Pinpoint the cell where the given text exists, returning its (X, Y) midpoint coordinate. 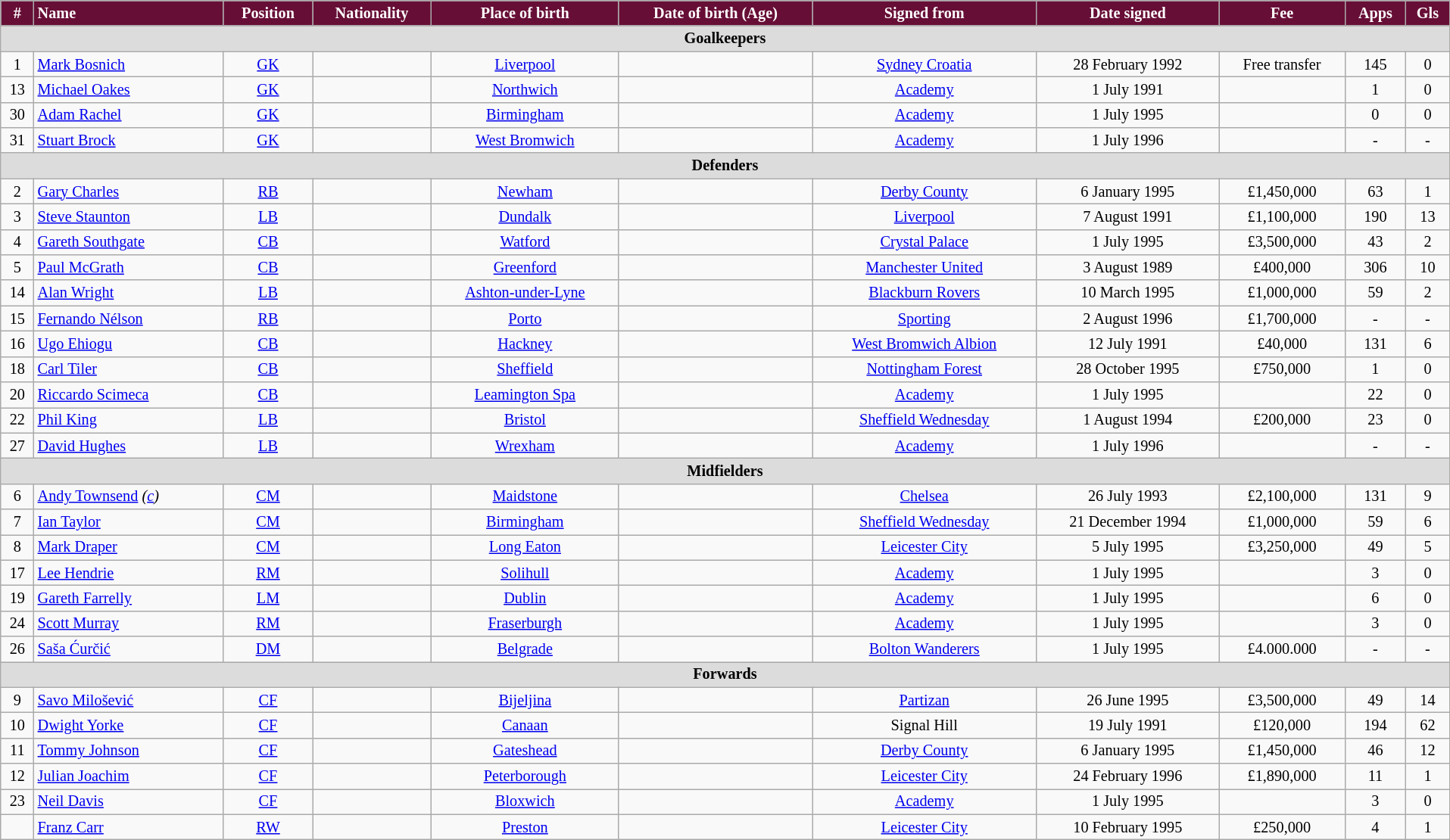
24 February 1996 (1128, 776)
Mark Draper (129, 547)
Dwight Yorke (129, 725)
1 July 1991 (1128, 89)
Sporting (925, 319)
Tommy Johnson (129, 751)
Midfielders (725, 471)
12 July 1991 (1128, 344)
Paul McGrath (129, 267)
Steve Staunton (129, 216)
5 July 1995 (1128, 547)
Saša Ćurčić (129, 649)
Fernando Nélson (129, 319)
Northwich (525, 89)
Mark Bosnich (129, 64)
Goalkeepers (725, 39)
Hackney (525, 344)
Ian Taylor (129, 521)
Crystal Palace (925, 242)
Gateshead (525, 751)
Alan Wright (129, 293)
Forwards (725, 674)
Name (129, 13)
Neil Davis (129, 801)
19 (17, 598)
43 (1375, 242)
Apps (1375, 13)
Ugo Ehiogu (129, 344)
Free transfer (1282, 64)
Dublin (525, 598)
Bolton Wanderers (925, 649)
26 (17, 649)
Long Eaton (525, 547)
West Bromwich Albion (925, 344)
20 (17, 394)
7 August 1991 (1128, 216)
£400,000 (1282, 267)
2 August 1996 (1128, 319)
Gareth Southgate (129, 242)
Solihull (525, 573)
£2,100,000 (1282, 496)
Ashton-under-Lyne (525, 293)
Sheffield (525, 369)
Partizan (925, 700)
£200,000 (1282, 420)
10 February 1995 (1128, 827)
Blackburn Rovers (925, 293)
Belgrade (525, 649)
Place of birth (525, 13)
Wrexham (525, 446)
Stuart Brock (129, 140)
46 (1375, 751)
Phil King (129, 420)
Watford (525, 242)
Andy Townsend (c) (129, 496)
8 (17, 547)
LM (268, 598)
Gls (1428, 13)
£3,250,000 (1282, 547)
Franz Carr (129, 827)
David Hughes (129, 446)
Nottingham Forest (925, 369)
Newham (525, 191)
18 (17, 369)
£4.000.000 (1282, 649)
Dundalk (525, 216)
26 June 1995 (1128, 700)
194 (1375, 725)
# (17, 13)
16 (17, 344)
£1,700,000 (1282, 319)
Bloxwich (525, 801)
£750,000 (1282, 369)
Greenford (525, 267)
30 (17, 115)
Bristol (525, 420)
Adam Rachel (129, 115)
Riccardo Scimeca (129, 394)
Canaan (525, 725)
Manchester United (925, 267)
Defenders (725, 166)
West Bromwich (525, 140)
Fraserburgh (525, 624)
£1,890,000 (1282, 776)
26 July 1993 (1128, 496)
Carl Tiler (129, 369)
306 (1375, 267)
63 (1375, 191)
Fee (1282, 13)
£1,100,000 (1282, 216)
Nationality (373, 13)
24 (17, 624)
Porto (525, 319)
Date signed (1128, 13)
Michael Oakes (129, 89)
7 (17, 521)
10 March 1995 (1128, 293)
Peterborough (525, 776)
Signed from (925, 13)
Bijeljina (525, 700)
1 August 1994 (1128, 420)
28 October 1995 (1128, 369)
190 (1375, 216)
Sydney Croatia (925, 64)
Lee Hendrie (129, 573)
31 (17, 140)
Preston (525, 827)
Maidstone (525, 496)
Position (268, 13)
Chelsea (925, 496)
Savo Milošević (129, 700)
£120,000 (1282, 725)
£40,000 (1282, 344)
62 (1428, 725)
15 (17, 319)
Julian Joachim (129, 776)
27 (17, 446)
RW (268, 827)
Scott Murray (129, 624)
£250,000 (1282, 827)
145 (1375, 64)
Gareth Farrelly (129, 598)
Leamington Spa (525, 394)
28 February 1992 (1128, 64)
DM (268, 649)
17 (17, 573)
Signal Hill (925, 725)
3 August 1989 (1128, 267)
Gary Charles (129, 191)
Date of birth (Age) (716, 13)
21 December 1994 (1128, 521)
19 July 1991 (1128, 725)
